Determine the [x, y] coordinate at the center of the cell enclosing the given text.  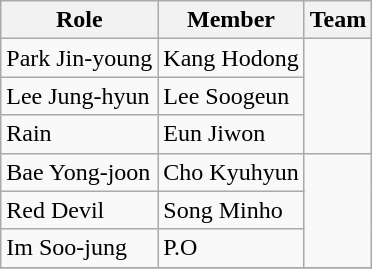
Im Soo-jung [80, 248]
Lee Jung-hyun [80, 96]
Member [231, 20]
Team [338, 20]
P.O [231, 248]
Park Jin-young [80, 58]
Rain [80, 134]
Bae Yong-joon [80, 172]
Lee Soogeun [231, 96]
Eun Jiwon [231, 134]
Red Devil [80, 210]
Song Minho [231, 210]
Role [80, 20]
Kang Hodong [231, 58]
Cho Kyuhyun [231, 172]
